Return the (X, Y) coordinate for the center point of the cell that contains the specified text.  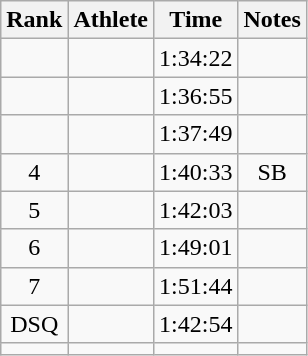
Athlete (111, 20)
1:36:55 (196, 96)
1:34:22 (196, 58)
1:37:49 (196, 134)
DSQ (34, 324)
Time (196, 20)
1:42:03 (196, 210)
1:49:01 (196, 248)
SB (272, 172)
5 (34, 210)
Rank (34, 20)
1:42:54 (196, 324)
1:51:44 (196, 286)
7 (34, 286)
4 (34, 172)
Notes (272, 20)
1:40:33 (196, 172)
6 (34, 248)
